Search for the cell housing the specified text and yield its [x, y] center coordinate. 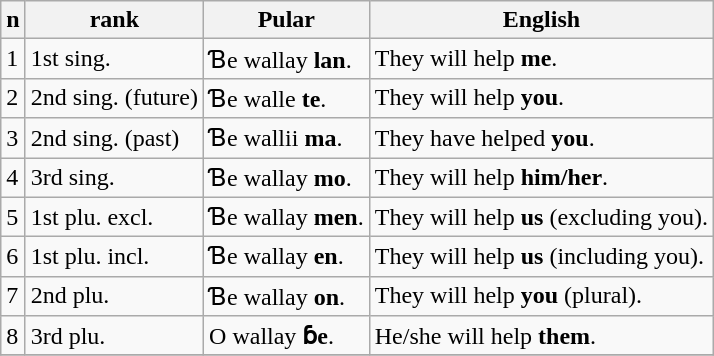
3 [13, 138]
They will help you. [541, 98]
They have helped you. [541, 138]
3rd plu. [114, 336]
1st sing. [114, 59]
They will help us (including you). [541, 257]
English [541, 20]
They will help us (excluding you). [541, 217]
n [13, 20]
He/she will help them. [541, 336]
Pular [287, 20]
They will help you (plural). [541, 296]
Ɓe wallay men. [287, 217]
They will help him/her. [541, 178]
3rd sing. [114, 178]
2 [13, 98]
Ɓe wallay en. [287, 257]
1 [13, 59]
O wallay ɓe. [287, 336]
Ɓe wallii ma. [287, 138]
Ɓe walle te. [287, 98]
Ɓe wallay lan. [287, 59]
6 [13, 257]
7 [13, 296]
1st plu. excl. [114, 217]
Ɓe wallay on. [287, 296]
4 [13, 178]
They will help me. [541, 59]
2nd sing. (past) [114, 138]
8 [13, 336]
1st plu. incl. [114, 257]
2nd sing. (future) [114, 98]
Ɓe wallay mo. [287, 178]
2nd plu. [114, 296]
rank [114, 20]
5 [13, 217]
